Return [X, Y] of the center of cell containing provided text 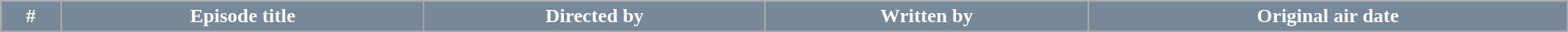
Original air date [1328, 16]
Episode title [243, 16]
Written by [926, 16]
Directed by [595, 16]
# [31, 16]
